Output the (x, y) coordinate of the center of the cell containing the given text.  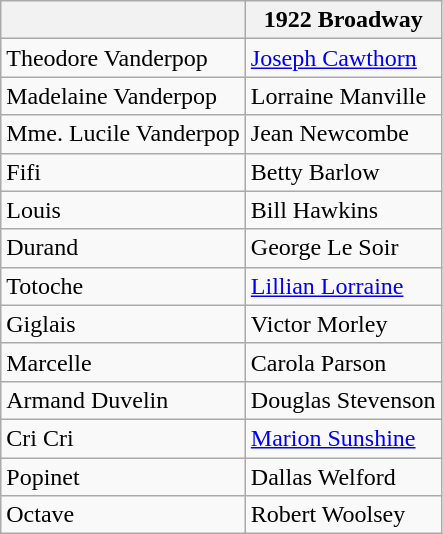
1922 Broadway (343, 20)
Jean Newcombe (343, 134)
Octave (124, 515)
Joseph Cawthorn (343, 58)
Lillian Lorraine (343, 286)
Victor Morley (343, 324)
Totoche (124, 286)
Theodore Vanderpop (124, 58)
Bill Hawkins (343, 210)
Mme. Lucile Vanderpop (124, 134)
Madelaine Vanderpop (124, 96)
Armand Duvelin (124, 400)
Lorraine Manville (343, 96)
Cri Cri (124, 438)
Douglas Stevenson (343, 400)
George Le Soir (343, 248)
Carola Parson (343, 362)
Betty Barlow (343, 172)
Marion Sunshine (343, 438)
Durand (124, 248)
Louis (124, 210)
Robert Woolsey (343, 515)
Dallas Welford (343, 477)
Popinet (124, 477)
Fifi (124, 172)
Giglais (124, 324)
Marcelle (124, 362)
